Return (X, Y) of the center of cell containing provided text 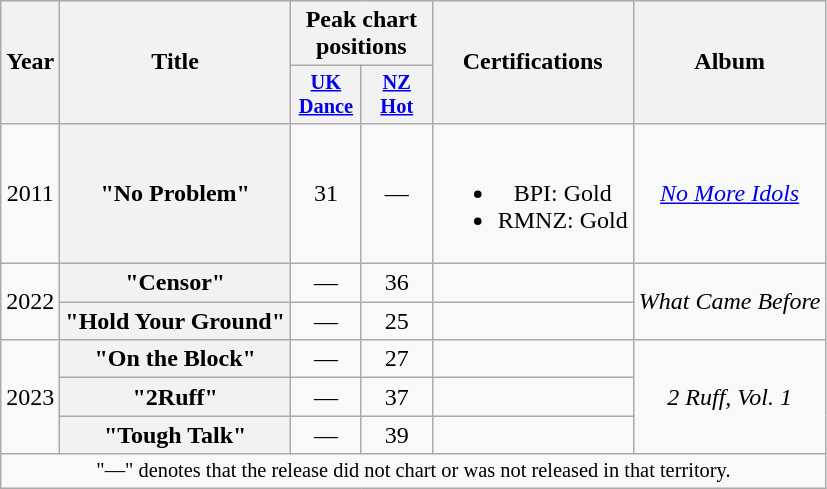
"—" denotes that the release did not chart or was not released in that territory. (414, 471)
Title (176, 62)
"Censor" (176, 283)
"Tough Talk" (176, 435)
25 (396, 321)
No More Idols (730, 193)
"On the Block" (176, 359)
39 (396, 435)
Peak chart positions (361, 34)
36 (396, 283)
"2Ruff" (176, 397)
"No Problem" (176, 193)
37 (396, 397)
Year (30, 62)
2022 (30, 302)
What Came Before (730, 302)
2011 (30, 193)
Certifications (532, 62)
NZHot (396, 95)
31 (326, 193)
2 Ruff, Vol. 1 (730, 397)
BPI: GoldRMNZ: Gold (532, 193)
2023 (30, 397)
Album (730, 62)
27 (396, 359)
UKDance (326, 95)
"Hold Your Ground" (176, 321)
